Capture the cell that displays the provided text and extract its (X, Y) central coordinate. 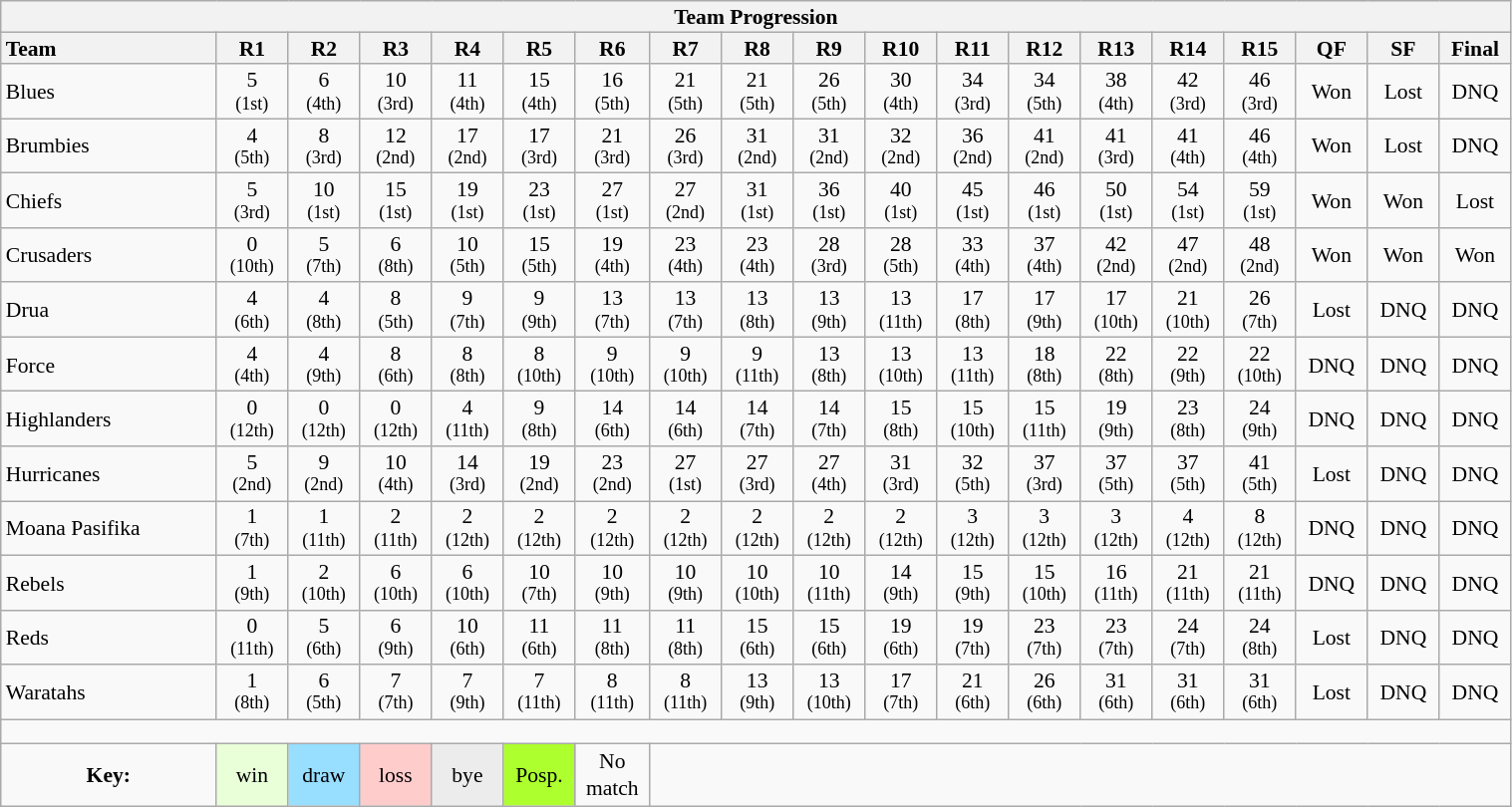
15 (11th) (1045, 418)
15 (1st) (396, 201)
21 (3rd) (612, 145)
R6 (612, 49)
7 (7th) (396, 691)
24 (8th) (1260, 638)
1 (9th) (252, 584)
9 (8th) (539, 418)
2 (10th) (324, 584)
10 (3rd) (396, 92)
36 (2nd) (973, 145)
Crusaders (109, 255)
1 (11th) (324, 528)
8 (10th) (539, 365)
10 (7th) (539, 584)
16 (5th) (612, 92)
R15 (1260, 49)
27 (3rd) (757, 474)
R4 (467, 49)
Team (109, 49)
Waratahs (109, 691)
28 (3rd) (829, 255)
9 (7th) (467, 311)
10 (6th) (467, 638)
6 (9th) (396, 638)
9 (11th) (757, 365)
Hurricanes (109, 474)
19 (1st) (467, 201)
Drua (109, 311)
No match (612, 775)
54 (1st) (1188, 201)
8 (8th) (467, 365)
4 (4th) (252, 365)
23 (2nd) (612, 474)
6 (5th) (324, 691)
11 (6th) (539, 638)
17 (8th) (973, 311)
R2 (324, 49)
42 (3rd) (1188, 92)
19 (7th) (973, 638)
6 (8th) (396, 255)
17 (7th) (901, 691)
26 (5th) (829, 92)
33 (4th) (973, 255)
11 (4th) (467, 92)
Moana Pasifika (109, 528)
9 (2nd) (324, 474)
30 (4th) (901, 92)
1 (7th) (252, 528)
24 (7th) (1188, 638)
5 (6th) (324, 638)
19 (4th) (612, 255)
10 (5th) (467, 255)
Team Progression (756, 17)
Chiefs (109, 201)
17 (2nd) (467, 145)
34 (5th) (1045, 92)
19 (2nd) (539, 474)
R9 (829, 49)
Final (1475, 49)
50 (1st) (1116, 201)
R5 (539, 49)
R13 (1116, 49)
17 (9th) (1045, 311)
4 (11th) (467, 418)
59 (1st) (1260, 201)
16 (11th) (1116, 584)
12 (2nd) (396, 145)
47 (2nd) (1188, 255)
0 (11th) (252, 638)
36 (1st) (829, 201)
Highlanders (109, 418)
15 (5th) (539, 255)
R7 (686, 49)
R10 (901, 49)
SF (1403, 49)
0 (10th) (252, 255)
17 (10th) (1116, 311)
5 (2nd) (252, 474)
41 (4th) (1188, 145)
45 (1st) (973, 201)
4 (12th) (1188, 528)
22 (9th) (1188, 365)
46 (3rd) (1260, 92)
4 (8th) (324, 311)
Force (109, 365)
R14 (1188, 49)
46 (1st) (1045, 201)
26 (3rd) (686, 145)
5 (1st) (252, 92)
10 (4th) (396, 474)
Reds (109, 638)
8 (5th) (396, 311)
46 (4th) (1260, 145)
14 (3rd) (467, 474)
31 (1st) (757, 201)
22 (8th) (1116, 365)
21 (6th) (973, 691)
22 (10th) (1260, 365)
26 (7th) (1260, 311)
bye (467, 775)
win (252, 775)
40 (1st) (901, 201)
R3 (396, 49)
32 (2nd) (901, 145)
R11 (973, 49)
19 (9th) (1116, 418)
38 (4th) (1116, 92)
10 (11th) (829, 584)
4 (9th) (324, 365)
32 (5th) (973, 474)
1 (8th) (252, 691)
14 (9th) (901, 584)
42 (2nd) (1116, 255)
R1 (252, 49)
draw (324, 775)
19 (6th) (901, 638)
10 (10th) (757, 584)
15 (4th) (539, 92)
41 (3rd) (1116, 145)
5 (7th) (324, 255)
15 (9th) (973, 584)
7 (11th) (539, 691)
7 (9th) (467, 691)
23 (8th) (1188, 418)
QF (1332, 49)
4 (6th) (252, 311)
37 (3rd) (1045, 474)
Blues (109, 92)
5 (3rd) (252, 201)
15 (8th) (901, 418)
31 (3rd) (901, 474)
28 (5th) (901, 255)
18 (8th) (1045, 365)
24 (9th) (1260, 418)
34 (3rd) (973, 92)
8 (3rd) (324, 145)
R8 (757, 49)
9 (9th) (539, 311)
27 (4th) (829, 474)
26 (6th) (1045, 691)
4 (5th) (252, 145)
8 (12th) (1260, 528)
loss (396, 775)
41 (5th) (1260, 474)
37 (4th) (1045, 255)
23 (1st) (539, 201)
27 (2nd) (686, 201)
6 (4th) (324, 92)
8 (6th) (396, 365)
10 (1st) (324, 201)
Rebels (109, 584)
21 (10th) (1188, 311)
2 (11th) (396, 528)
Posp. (539, 775)
R12 (1045, 49)
41 (2nd) (1045, 145)
Brumbies (109, 145)
Key: (109, 775)
17 (3rd) (539, 145)
48 (2nd) (1260, 255)
